Output the [X, Y] coordinate of the center of the cell containing the given text.  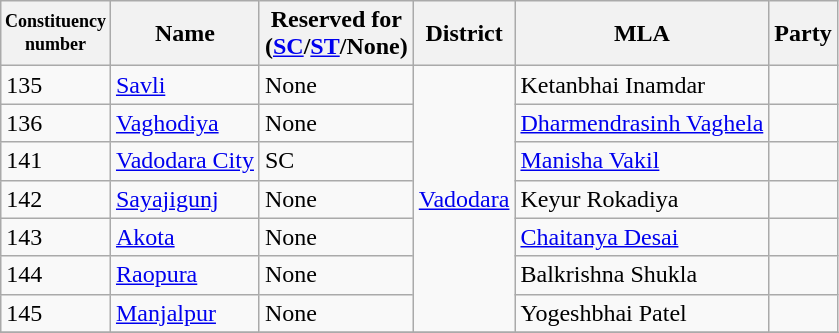
Constituency number [56, 34]
Vaghodiya [184, 123]
Sayajigunj [184, 199]
144 [56, 275]
Savli [184, 85]
Name [184, 34]
Yogeshbhai Patel [642, 313]
Manisha Vakil [642, 161]
Manjalpur [184, 313]
141 [56, 161]
Vadodara [464, 199]
Reserved for(SC/ST/None) [336, 34]
MLA [642, 34]
135 [56, 85]
District [464, 34]
Raopura [184, 275]
Chaitanya Desai [642, 237]
145 [56, 313]
SC [336, 161]
Vadodara City [184, 161]
143 [56, 237]
Dharmendrasinh Vaghela [642, 123]
Akota [184, 237]
142 [56, 199]
Balkrishna Shukla [642, 275]
136 [56, 123]
Keyur Rokadiya [642, 199]
Ketanbhai Inamdar [642, 85]
Party [803, 34]
